Identify which cell holds the provided text, then report its (x, y) central coordinate. 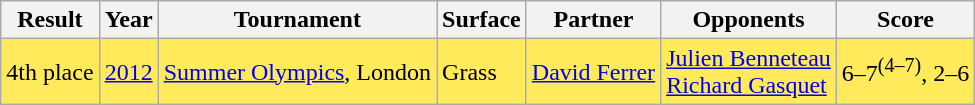
Grass (482, 72)
Surface (482, 20)
Year (128, 20)
4th place (50, 72)
Summer Olympics, London (297, 72)
Result (50, 20)
Tournament (297, 20)
Score (905, 20)
Partner (593, 20)
David Ferrer (593, 72)
Julien Benneteau Richard Gasquet (749, 72)
Opponents (749, 20)
6–7(4–7), 2–6 (905, 72)
2012 (128, 72)
